Provide the (X, Y) coordinate of the cell's center where the given text is located.  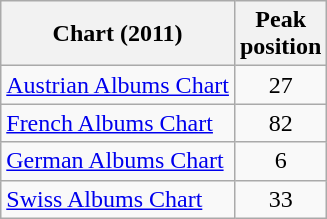
33 (280, 199)
82 (280, 123)
Swiss Albums Chart (118, 199)
French Albums Chart (118, 123)
Austrian Albums Chart (118, 85)
6 (280, 161)
Peakposition (280, 34)
Chart (2011) (118, 34)
27 (280, 85)
German Albums Chart (118, 161)
